Detect which cell encompasses the target text, then output its [X, Y] center coordinate. 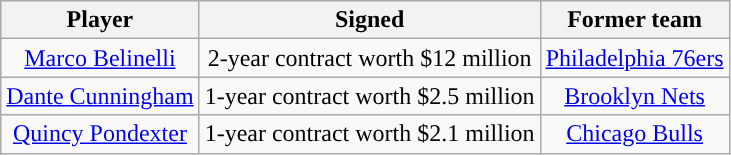
Chicago Bulls [634, 134]
Brooklyn Nets [634, 96]
Quincy Pondexter [100, 134]
Player [100, 20]
Dante Cunningham [100, 96]
Marco Belinelli [100, 58]
Former team [634, 20]
1-year contract worth $2.5 million [370, 96]
2-year contract worth $12 million [370, 58]
Signed [370, 20]
Philadelphia 76ers [634, 58]
1-year contract worth $2.1 million [370, 134]
